Extract the (x, y) coordinate from the center of the cell holding the provided text.  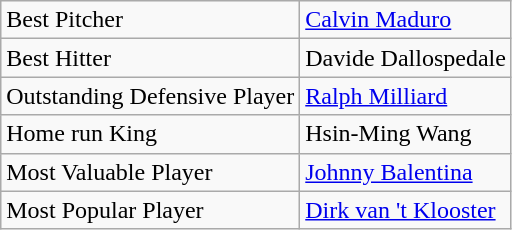
Best Hitter (150, 58)
Hsin-Ming Wang (406, 134)
Davide Dallospedale (406, 58)
Calvin Maduro (406, 20)
Johnny Balentina (406, 172)
Ralph Milliard (406, 96)
Home run King (150, 134)
Most Valuable Player (150, 172)
Most Popular Player (150, 210)
Outstanding Defensive Player (150, 96)
Best Pitcher (150, 20)
Dirk van 't Klooster (406, 210)
